Identify which cell holds the provided text, then report its [x, y] central coordinate. 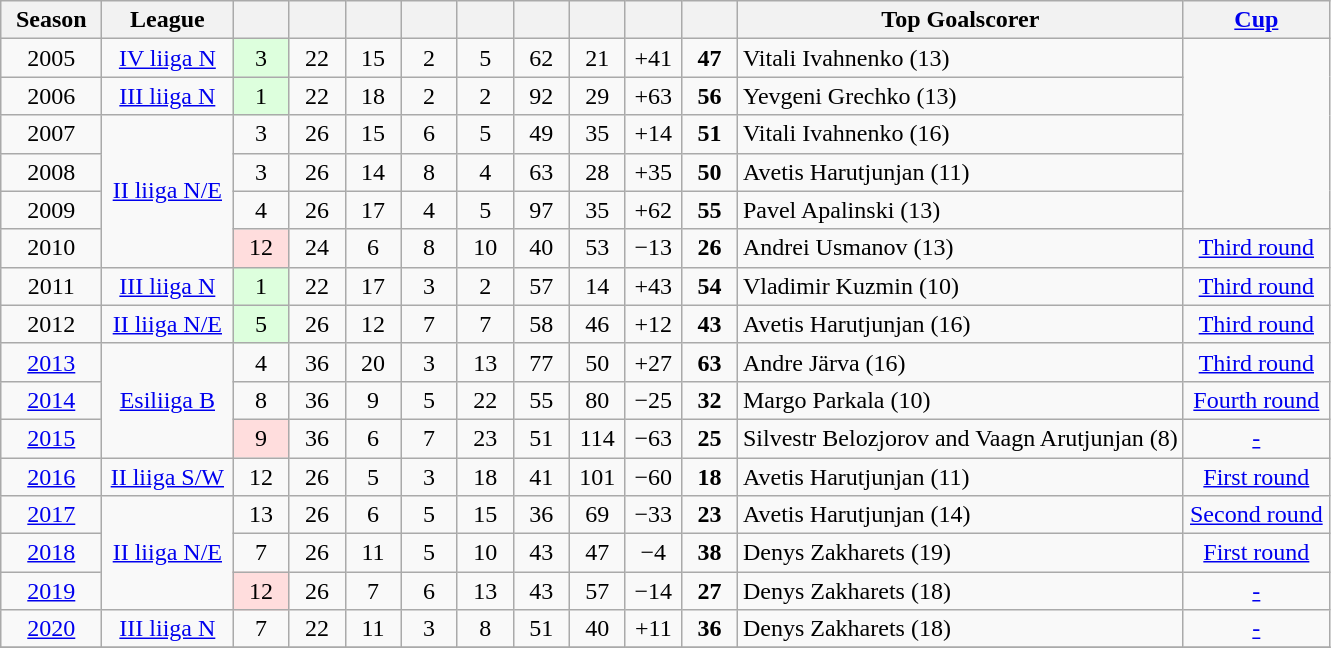
54 [709, 286]
38 [709, 553]
Avetis Harutjunjan (14) [960, 515]
II liiga S/W [168, 477]
Top Goalscorer [960, 20]
+35 [653, 172]
56 [709, 96]
Margo Parkala (10) [960, 400]
Cup [1256, 20]
Vitali Ivahnenko (16) [960, 134]
+11 [653, 629]
49 [541, 134]
+14 [653, 134]
Andrei Usmanov (13) [960, 248]
77 [541, 362]
Denys Zakharets (19) [960, 553]
69 [597, 515]
32 [709, 400]
Second round [1256, 515]
2014 [52, 400]
97 [541, 210]
+27 [653, 362]
41 [541, 477]
Silvestr Belozjorov and Vaagn Arutjunjan (8) [960, 438]
Avetis Harutjunjan (16) [960, 324]
2008 [52, 172]
2007 [52, 134]
114 [597, 438]
101 [597, 477]
League [168, 20]
2006 [52, 96]
58 [541, 324]
Vitali Ivahnenko (13) [960, 58]
Fourth round [1256, 400]
62 [541, 58]
+43 [653, 286]
2020 [52, 629]
2017 [52, 515]
−33 [653, 515]
+63 [653, 96]
2019 [52, 591]
46 [597, 324]
20 [373, 362]
+12 [653, 324]
2018 [52, 553]
Pavel Apalinski (13) [960, 210]
2010 [52, 248]
Vladimir Kuzmin (10) [960, 286]
24 [317, 248]
+62 [653, 210]
Esiliiga B [168, 400]
53 [597, 248]
IV liiga N [168, 58]
2009 [52, 210]
Andre Järva (16) [960, 362]
92 [541, 96]
−60 [653, 477]
25 [709, 438]
21 [597, 58]
2015 [52, 438]
−63 [653, 438]
−13 [653, 248]
29 [597, 96]
2012 [52, 324]
80 [597, 400]
2013 [52, 362]
Yevgeni Grechko (13) [960, 96]
Season [52, 20]
−14 [653, 591]
2005 [52, 58]
−4 [653, 553]
2011 [52, 286]
2016 [52, 477]
27 [709, 591]
+41 [653, 58]
28 [597, 172]
−25 [653, 400]
